Extract the [x, y] coordinate from the center of the cell holding the provided text.  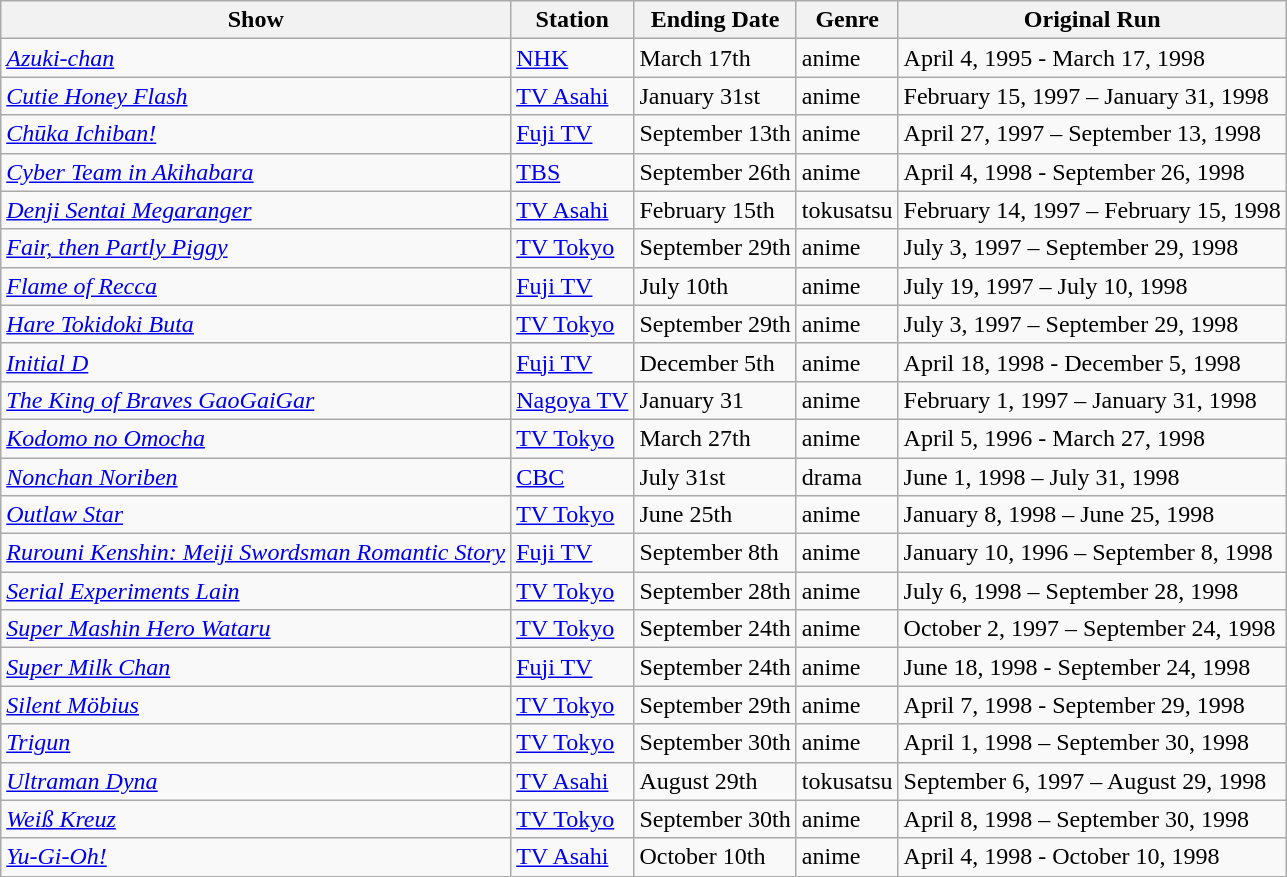
March 27th [715, 438]
The King of Braves GaoGaiGar [256, 400]
October 10th [715, 857]
NHK [572, 58]
July 6, 1998 – September 28, 1998 [1092, 591]
Kodomo no Omocha [256, 438]
June 1, 1998 – July 31, 1998 [1092, 477]
April 27, 1997 – September 13, 1998 [1092, 134]
Nagoya TV [572, 400]
drama [847, 477]
January 8, 1998 – June 25, 1998 [1092, 515]
Initial D [256, 362]
April 18, 1998 - December 5, 1998 [1092, 362]
Silent Möbius [256, 705]
Nonchan Noriben [256, 477]
Weiß Kreuz [256, 819]
Outlaw Star [256, 515]
September 26th [715, 172]
Super Milk Chan [256, 667]
July 19, 1997 – July 10, 1998 [1092, 286]
June 18, 1998 - September 24, 1998 [1092, 667]
September 6, 1997 – August 29, 1998 [1092, 781]
Serial Experiments Lain [256, 591]
March 17th [715, 58]
Show [256, 20]
Genre [847, 20]
Ending Date [715, 20]
April 1, 1998 – September 30, 1998 [1092, 743]
TBS [572, 172]
Fair, then Partly Piggy [256, 248]
Cyber Team in Akihabara [256, 172]
April 4, 1998 - October 10, 1998 [1092, 857]
July 10th [715, 286]
Rurouni Kenshin: Meiji Swordsman Romantic Story [256, 553]
April 7, 1998 - September 29, 1998 [1092, 705]
September 8th [715, 553]
February 14, 1997 – February 15, 1998 [1092, 210]
August 29th [715, 781]
Original Run [1092, 20]
April 4, 1995 - March 17, 1998 [1092, 58]
April 5, 1996 - March 27, 1998 [1092, 438]
February 15, 1997 – January 31, 1998 [1092, 96]
Yu-Gi-Oh! [256, 857]
Hare Tokidoki Buta [256, 324]
Cutie Honey Flash [256, 96]
October 2, 1997 – September 24, 1998 [1092, 629]
February 1, 1997 – January 31, 1998 [1092, 400]
Flame of Recca [256, 286]
January 31 [715, 400]
Ultraman Dyna [256, 781]
Super Mashin Hero Wataru [256, 629]
Chūka Ichiban! [256, 134]
Trigun [256, 743]
Denji Sentai Megaranger [256, 210]
CBC [572, 477]
December 5th [715, 362]
January 31st [715, 96]
April 8, 1998 – September 30, 1998 [1092, 819]
April 4, 1998 - September 26, 1998 [1092, 172]
Azuki-chan [256, 58]
September 28th [715, 591]
January 10, 1996 – September 8, 1998 [1092, 553]
February 15th [715, 210]
September 13th [715, 134]
Station [572, 20]
July 31st [715, 477]
June 25th [715, 515]
